Output the [X, Y] coordinate of the center of the cell containing the given text.  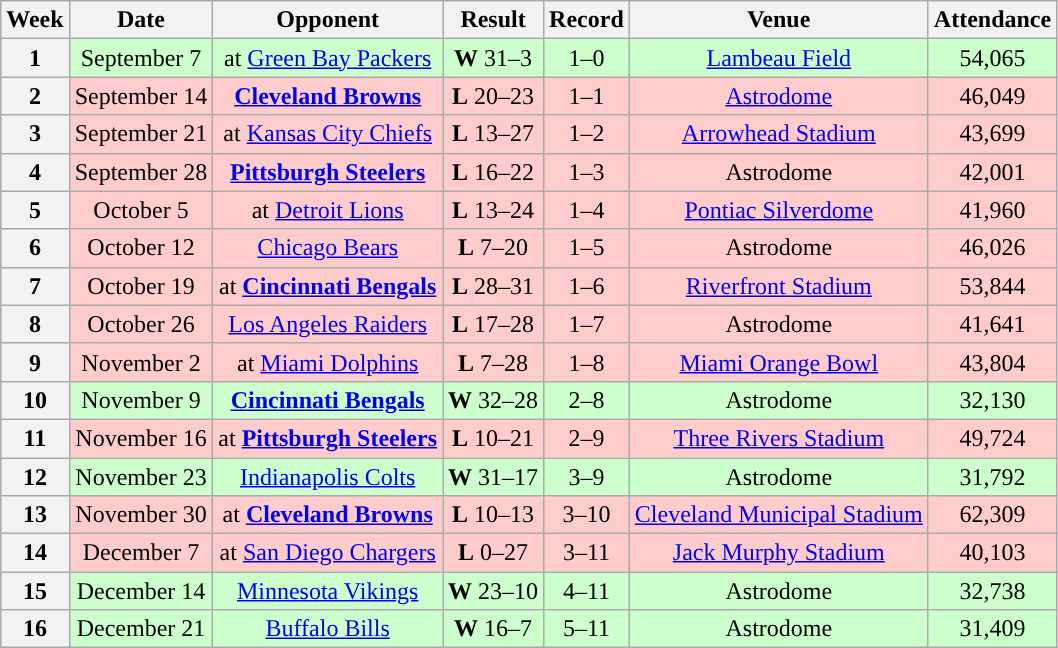
1–5 [587, 248]
Venue [778, 20]
9 [35, 362]
Minnesota Vikings [328, 591]
49,724 [992, 438]
53,844 [992, 286]
46,026 [992, 248]
Record [587, 20]
Cincinnati Bengals [328, 400]
September 28 [141, 172]
11 [35, 438]
40,103 [992, 553]
W 16–7 [494, 629]
62,309 [992, 515]
Indianapolis Colts [328, 477]
Los Angeles Raiders [328, 324]
1–6 [587, 286]
November 2 [141, 362]
L 28–31 [494, 286]
L 16–22 [494, 172]
Cleveland Browns [328, 96]
43,699 [992, 134]
W 32–28 [494, 400]
Result [494, 20]
September 21 [141, 134]
L 20–23 [494, 96]
2–9 [587, 438]
3–10 [587, 515]
L 10–13 [494, 515]
December 7 [141, 553]
October 5 [141, 210]
at Miami Dolphins [328, 362]
Cleveland Municipal Stadium [778, 515]
4 [35, 172]
at Detroit Lions [328, 210]
14 [35, 553]
43,804 [992, 362]
October 19 [141, 286]
at San Diego Chargers [328, 553]
December 21 [141, 629]
Week [35, 20]
8 [35, 324]
October 12 [141, 248]
41,641 [992, 324]
1–2 [587, 134]
September 14 [141, 96]
Riverfront Stadium [778, 286]
3 [35, 134]
at Green Bay Packers [328, 58]
1–8 [587, 362]
42,001 [992, 172]
L 13–27 [494, 134]
1–3 [587, 172]
W 23–10 [494, 591]
10 [35, 400]
46,049 [992, 96]
7 [35, 286]
Jack Murphy Stadium [778, 553]
November 23 [141, 477]
2–8 [587, 400]
at Cincinnati Bengals [328, 286]
Attendance [992, 20]
L 13–24 [494, 210]
1–7 [587, 324]
3–11 [587, 553]
41,960 [992, 210]
4–11 [587, 591]
at Kansas City Chiefs [328, 134]
2 [35, 96]
October 26 [141, 324]
L 17–28 [494, 324]
1–0 [587, 58]
November 30 [141, 515]
Date [141, 20]
September 7 [141, 58]
Chicago Bears [328, 248]
November 16 [141, 438]
13 [35, 515]
Arrowhead Stadium [778, 134]
1–4 [587, 210]
1–1 [587, 96]
5 [35, 210]
31,792 [992, 477]
W 31–17 [494, 477]
32,130 [992, 400]
32,738 [992, 591]
6 [35, 248]
31,409 [992, 629]
Miami Orange Bowl [778, 362]
L 10–21 [494, 438]
L 7–20 [494, 248]
Opponent [328, 20]
December 14 [141, 591]
at Cleveland Browns [328, 515]
5–11 [587, 629]
15 [35, 591]
54,065 [992, 58]
Buffalo Bills [328, 629]
W 31–3 [494, 58]
November 9 [141, 400]
Pittsburgh Steelers [328, 172]
L 0–27 [494, 553]
Three Rivers Stadium [778, 438]
at Pittsburgh Steelers [328, 438]
Lambeau Field [778, 58]
Pontiac Silverdome [778, 210]
3–9 [587, 477]
12 [35, 477]
16 [35, 629]
L 7–28 [494, 362]
1 [35, 58]
